From the cell containing the given text, extract its center point as (X, Y) coordinate. 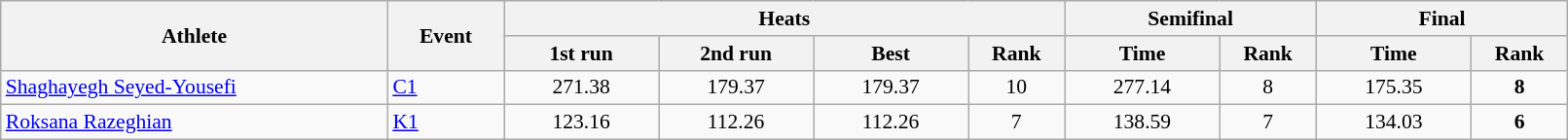
1st run (582, 53)
C1 (446, 87)
Semifinal (1190, 18)
Heats (784, 18)
134.03 (1394, 122)
2nd run (736, 53)
175.35 (1394, 87)
271.38 (582, 87)
Final (1442, 18)
Athlete (195, 35)
Best (892, 53)
277.14 (1143, 87)
10 (1016, 87)
Event (446, 35)
123.16 (582, 122)
Shaghayegh Seyed-Yousefi (195, 87)
Roksana Razeghian (195, 122)
138.59 (1143, 122)
K1 (446, 122)
6 (1519, 122)
